Return (x, y) of the center of cell containing provided text 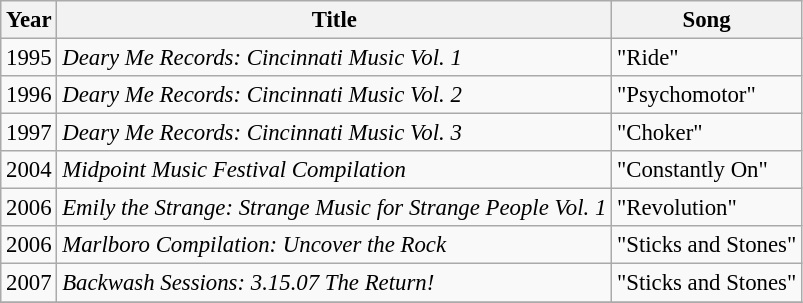
Year (29, 20)
Emily the Strange: Strange Music for Strange People Vol. 1 (334, 208)
Song (707, 20)
Deary Me Records: Cincinnati Music Vol. 1 (334, 58)
Title (334, 20)
"Constantly On" (707, 170)
Backwash Sessions: 3.15.07 The Return! (334, 283)
2007 (29, 283)
2004 (29, 170)
Midpoint Music Festival Compilation (334, 170)
"Ride" (707, 58)
1995 (29, 58)
"Revolution" (707, 208)
Deary Me Records: Cincinnati Music Vol. 3 (334, 133)
"Choker" (707, 133)
Marlboro Compilation: Uncover the Rock (334, 245)
Deary Me Records: Cincinnati Music Vol. 2 (334, 95)
"Psychomotor" (707, 95)
1996 (29, 95)
1997 (29, 133)
